Extract the [X, Y] coordinate from the center of the cell holding the provided text.  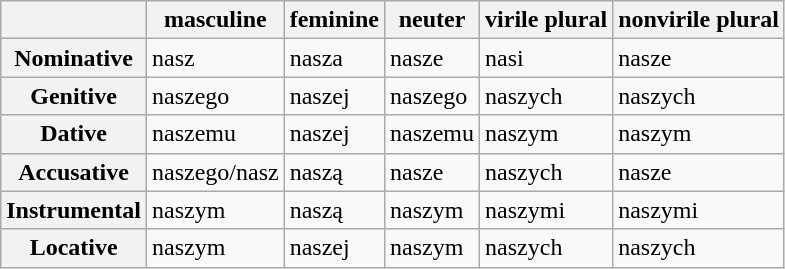
nonvirile plural [699, 20]
neuter [432, 20]
Instrumental [74, 210]
Accusative [74, 172]
Genitive [74, 96]
Dative [74, 134]
nasz [215, 58]
naszego/nasz [215, 172]
virile plural [546, 20]
Locative [74, 248]
Nominative [74, 58]
nasza [334, 58]
nasi [546, 58]
feminine [334, 20]
masculine [215, 20]
